Extract the [x, y] coordinate from the center of the cell holding the provided text.  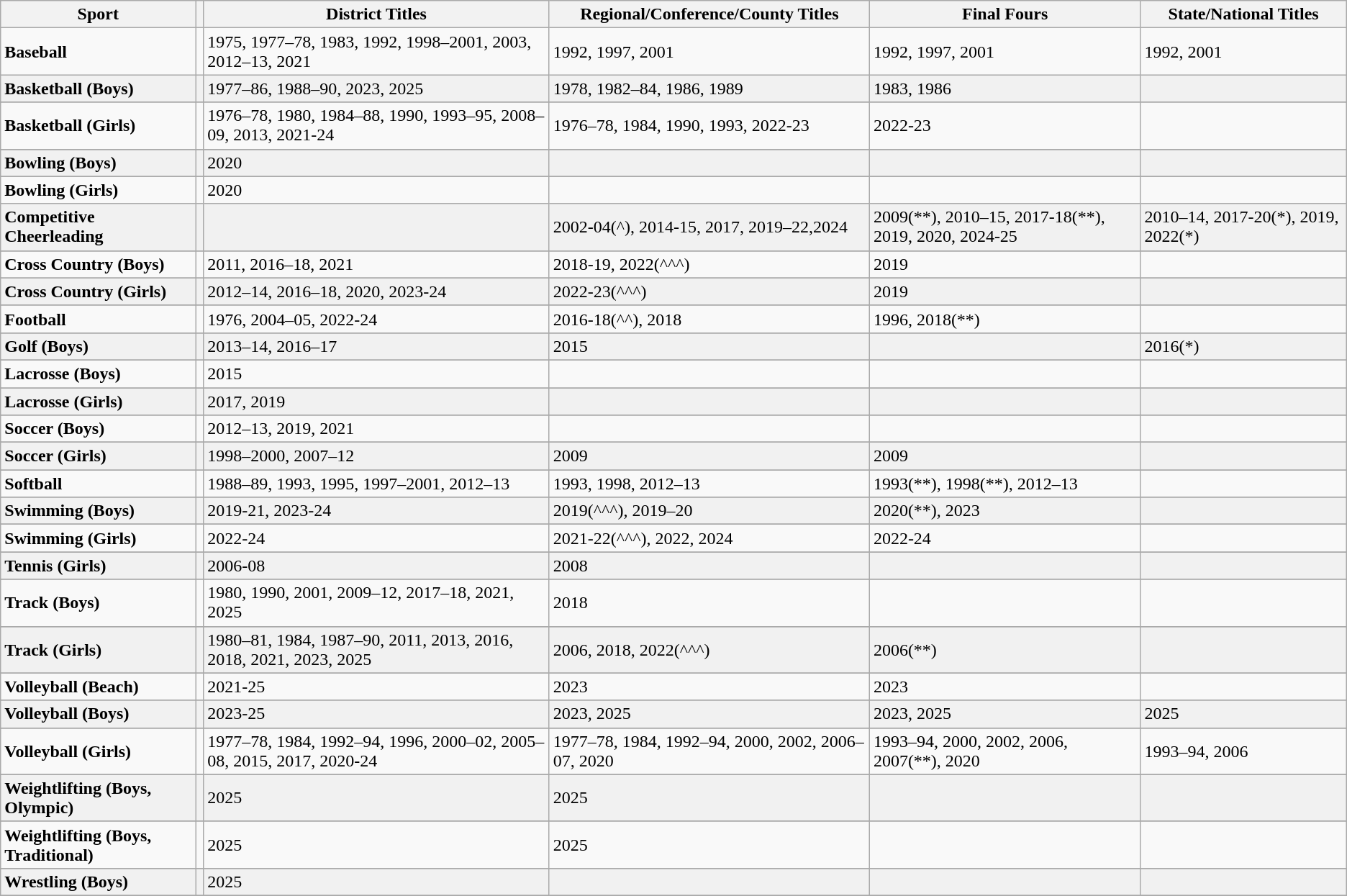
2022-23(^^^) [709, 291]
2018 [709, 603]
2019-21, 2023-24 [377, 511]
2009(**), 2010–15, 2017-18(**), 2019, 2020, 2024-25 [1004, 227]
Regional/Conference/County Titles [709, 14]
Volleyball (Girls) [98, 751]
Weightlifting (Boys, Traditional) [98, 845]
Wrestling (Boys) [98, 882]
2006, 2018, 2022(^^^) [709, 649]
2018-19, 2022(^^^) [709, 264]
2023-25 [377, 714]
Soccer (Girls) [98, 456]
2021-22(^^^), 2022, 2024 [709, 538]
Volleyball (Beach) [98, 687]
1993–94, 2000, 2002, 2006, 2007(**), 2020 [1004, 751]
Track (Boys) [98, 603]
Cross Country (Boys) [98, 264]
2006(**) [1004, 649]
Softball [98, 484]
Sport [98, 14]
2022-23 [1004, 125]
1978, 1982–84, 1986, 1989 [709, 89]
2010–14, 2017-20(*), 2019, 2022(*) [1243, 227]
Basketball (Boys) [98, 89]
1983, 1986 [1004, 89]
1988–89, 1993, 1995, 1997–2001, 2012–13 [377, 484]
2012–13, 2019, 2021 [377, 429]
Soccer (Boys) [98, 429]
Lacrosse (Girls) [98, 401]
Baseball [98, 52]
Swimming (Boys) [98, 511]
Bowling (Boys) [98, 163]
1993, 1998, 2012–13 [709, 484]
1976–78, 1980, 1984–88, 1990, 1993–95, 2008–09, 2013, 2021-24 [377, 125]
Tennis (Girls) [98, 566]
2017, 2019 [377, 401]
2011, 2016–18, 2021 [377, 264]
2019(^^^), 2019–20 [709, 511]
2016(*) [1243, 346]
Swimming (Girls) [98, 538]
2006-08 [377, 566]
1980–81, 1984, 1987–90, 2011, 2013, 2016, 2018, 2021, 2023, 2025 [377, 649]
1976–78, 1984, 1990, 1993, 2022-23 [709, 125]
1992, 2001 [1243, 52]
1977–86, 1988–90, 2023, 2025 [377, 89]
1977–78, 1984, 1992–94, 2000, 2002, 2006–07, 2020 [709, 751]
District Titles [377, 14]
State/National Titles [1243, 14]
Lacrosse (Boys) [98, 374]
Weightlifting (Boys, Olympic) [98, 797]
2012–14, 2016–18, 2020, 2023-24 [377, 291]
1975, 1977–78, 1983, 1992, 1998–2001, 2003, 2012–13, 2021 [377, 52]
Basketball (Girls) [98, 125]
1993(**), 1998(**), 2012–13 [1004, 484]
Track (Girls) [98, 649]
2020(**), 2023 [1004, 511]
2002-04(^), 2014-15, 2017, 2019–22,2024 [709, 227]
Volleyball (Boys) [98, 714]
Competitive Cheerleading [98, 227]
1993–94, 2006 [1243, 751]
2013–14, 2016–17 [377, 346]
Football [98, 319]
2021-25 [377, 687]
1977–78, 1984, 1992–94, 1996, 2000–02, 2005–08, 2015, 2017, 2020-24 [377, 751]
2008 [709, 566]
1980, 1990, 2001, 2009–12, 2017–18, 2021, 2025 [377, 603]
Final Fours [1004, 14]
2016-18(^^), 2018 [709, 319]
Bowling (Girls) [98, 190]
1976, 2004–05, 2022-24 [377, 319]
Golf (Boys) [98, 346]
1998–2000, 2007–12 [377, 456]
Cross Country (Girls) [98, 291]
1996, 2018(**) [1004, 319]
